Determine the [x, y] coordinate at the center of the cell enclosing the given text.  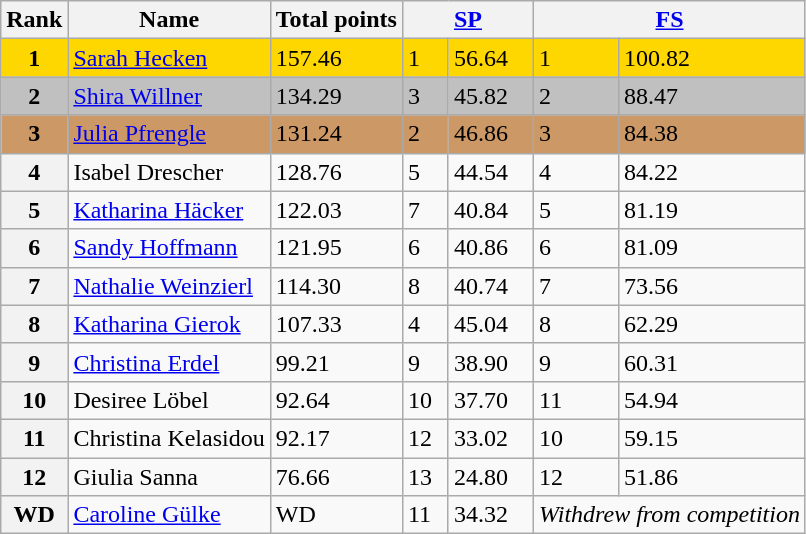
81.19 [712, 210]
84.22 [712, 172]
Total points [336, 20]
37.70 [490, 400]
84.38 [712, 134]
Rank [34, 20]
Nathalie Weinzierl [169, 286]
44.54 [490, 172]
56.64 [490, 58]
34.32 [490, 515]
51.86 [712, 477]
Sarah Hecken [169, 58]
Caroline Gülke [169, 515]
Giulia Sanna [169, 477]
40.74 [490, 286]
Christina Kelasidou [169, 438]
Desiree Löbel [169, 400]
SP [468, 20]
121.95 [336, 248]
Katharina Häcker [169, 210]
92.64 [336, 400]
59.15 [712, 438]
114.30 [336, 286]
46.86 [490, 134]
60.31 [712, 362]
73.56 [712, 286]
122.03 [336, 210]
Name [169, 20]
134.29 [336, 96]
62.29 [712, 324]
Julia Pfrengle [169, 134]
38.90 [490, 362]
99.21 [336, 362]
88.47 [712, 96]
45.04 [490, 324]
76.66 [336, 477]
157.46 [336, 58]
Shira Willner [169, 96]
40.86 [490, 248]
45.82 [490, 96]
92.17 [336, 438]
81.09 [712, 248]
24.80 [490, 477]
100.82 [712, 58]
Withdrew from competition [670, 515]
Christina Erdel [169, 362]
40.84 [490, 210]
Isabel Drescher [169, 172]
Sandy Hoffmann [169, 248]
54.94 [712, 400]
128.76 [336, 172]
FS [670, 20]
131.24 [336, 134]
Katharina Gierok [169, 324]
107.33 [336, 324]
13 [425, 477]
33.02 [490, 438]
